Return [x, y] of the center of cell containing provided text 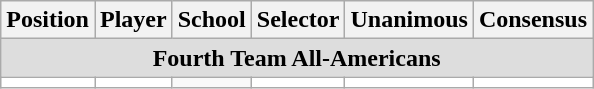
Consensus [532, 20]
Position [48, 20]
Unanimous [409, 20]
Player [133, 20]
School [212, 20]
Fourth Team All-Americans [297, 58]
Selector [298, 20]
